Provide the (X, Y) coordinate of the cell's center where the given text is located.  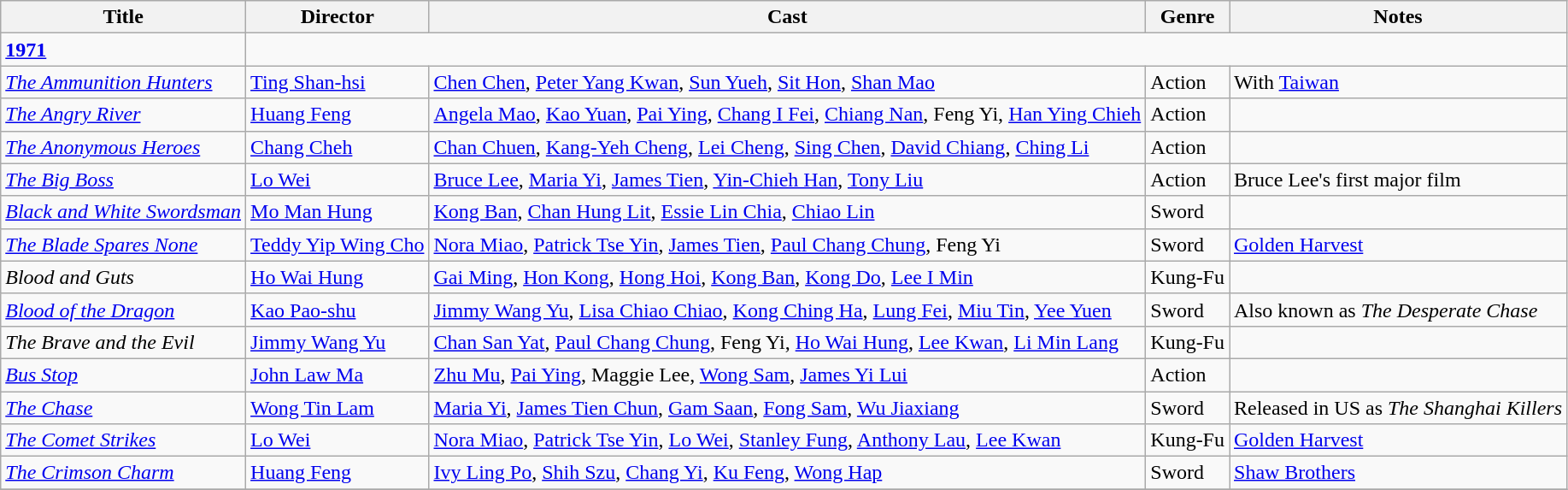
The Chase (123, 408)
Bruce Lee, Maria Yi, James Tien, Yin-Chieh Han, Tony Liu (788, 180)
Shaw Brothers (1398, 473)
Black and White Swordsman (123, 212)
Kong Ban, Chan Hung Lit, Essie Lin Chia, Chiao Lin (788, 212)
Nora Miao, Patrick Tse Yin, James Tien, Paul Chang Chung, Feng Yi (788, 245)
Title (123, 17)
The Anonymous Heroes (123, 147)
Chang Cheh (338, 147)
Released in US as The Shanghai Killers (1398, 408)
Nora Miao, Patrick Tse Yin, Lo Wei, Stanley Fung, Anthony Lau, Lee Kwan (788, 440)
1971 (123, 50)
Jimmy Wang Yu (338, 342)
Mo Man Hung (338, 212)
Gai Ming, Hon Kong, Hong Hoi, Kong Ban, Kong Do, Lee I Min (788, 277)
Ivy Ling Po, Shih Szu, Chang Yi, Ku Feng, Wong Hap (788, 473)
Teddy Yip Wing Cho (338, 245)
Cast (788, 17)
Bus Stop (123, 375)
Director (338, 17)
Chen Chen, Peter Yang Kwan, Sun Yueh, Sit Hon, Shan Mao (788, 82)
Chan Chuen, Kang-Yeh Cheng, Lei Cheng, Sing Chen, David Chiang, Ching Li (788, 147)
With Taiwan (1398, 82)
Genre (1188, 17)
The Angry River (123, 115)
Wong Tin Lam (338, 408)
Blood of the Dragon (123, 310)
Ho Wai Hung (338, 277)
Ting Shan-hsi (338, 82)
Jimmy Wang Yu, Lisa Chiao Chiao, Kong Ching Ha, Lung Fei, Miu Tin, Yee Yuen (788, 310)
Bruce Lee's first major film (1398, 180)
Chan San Yat, Paul Chang Chung, Feng Yi, Ho Wai Hung, Lee Kwan, Li Min Lang (788, 342)
Blood and Guts (123, 277)
Maria Yi, James Tien Chun, Gam Saan, Fong Sam, Wu Jiaxiang (788, 408)
Zhu Mu, Pai Ying, Maggie Lee, Wong Sam, James Yi Lui (788, 375)
The Brave and the Evil (123, 342)
The Comet Strikes (123, 440)
The Blade Spares None (123, 245)
The Big Boss (123, 180)
Also known as The Desperate Chase (1398, 310)
Notes (1398, 17)
Kao Pao-shu (338, 310)
The Ammunition Hunters (123, 82)
John Law Ma (338, 375)
Angela Mao, Kao Yuan, Pai Ying, Chang I Fei, Chiang Nan, Feng Yi, Han Ying Chieh (788, 115)
The Crimson Charm (123, 473)
